Determine the [X, Y] coordinate at the center of the cell enclosing the given text.  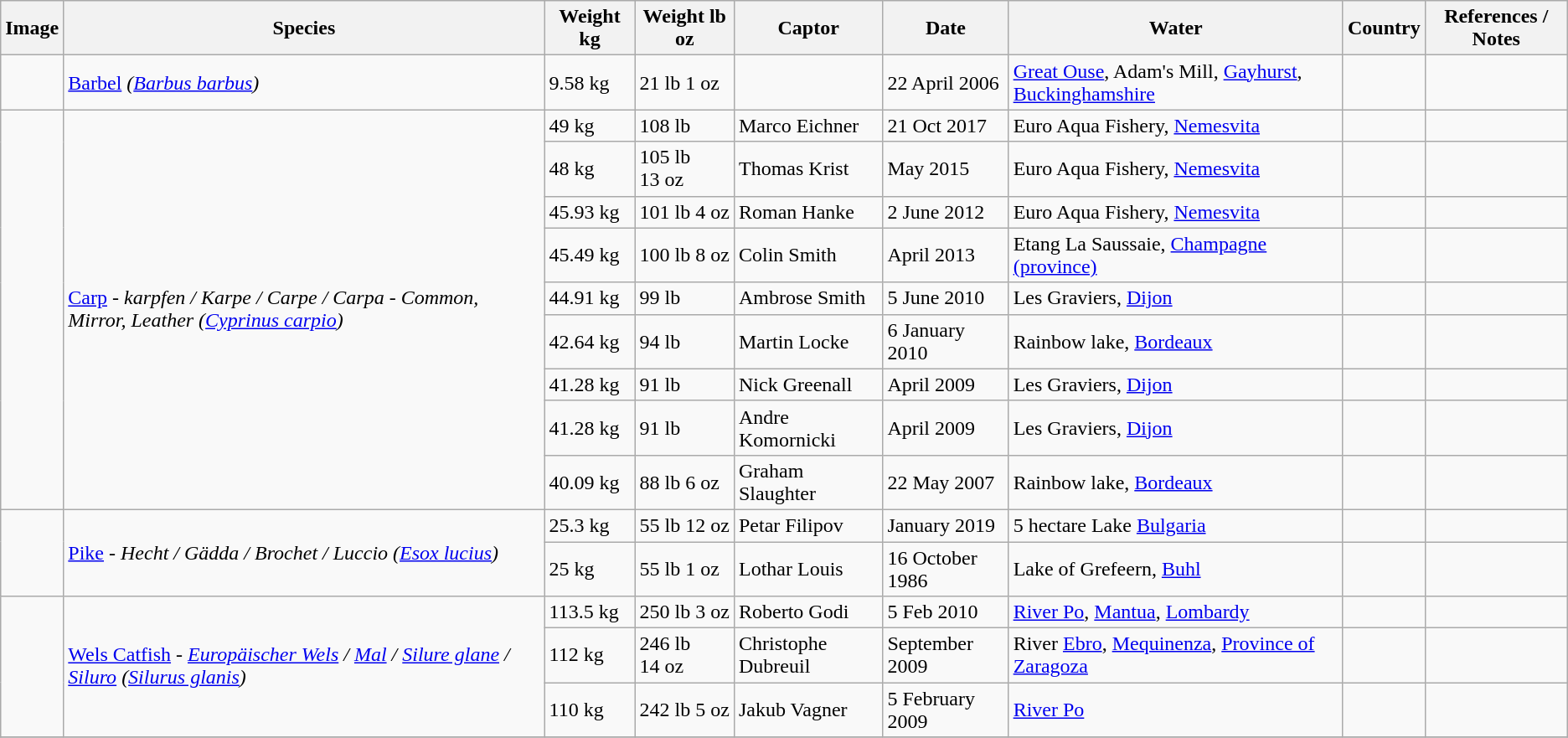
100 lb 8 oz [684, 255]
Graham Slaughter [807, 483]
Carp - karpfen / Karpe / Carpe / Carpa - Common, Mirror, Leather (Cyprinus carpio) [304, 310]
113.5 kg [590, 612]
5 hectare Lake Bulgaria [1176, 525]
Jakub Vagner [807, 710]
5 Feb 2010 [946, 612]
Christophe Dubreuil [807, 655]
25 kg [590, 568]
Thomas Krist [807, 169]
88 lb 6 oz [684, 483]
Water [1176, 28]
42.64 kg [590, 342]
Marco Eichner [807, 126]
Barbel (Barbus barbus) [304, 82]
16 October 1986 [946, 568]
Image [32, 28]
April 2013 [946, 255]
9.58 kg [590, 82]
55 lb 12 oz [684, 525]
Lothar Louis [807, 568]
Species [304, 28]
48 kg [590, 169]
Great Ouse, Adam's Mill, Gayhurst, Buckinghamshire [1176, 82]
22 April 2006 [946, 82]
242 lb 5 oz [684, 710]
108 lb [684, 126]
101 lb 4 oz [684, 212]
45.49 kg [590, 255]
6 January 2010 [946, 342]
September 2009 [946, 655]
22 May 2007 [946, 483]
Country [1384, 28]
25.3 kg [590, 525]
Pike - Hecht / Gädda / Brochet / Luccio (Esox lucius) [304, 553]
110 kg [590, 710]
99 lb [684, 298]
2 June 2012 [946, 212]
Captor [807, 28]
Ambrose Smith [807, 298]
94 lb [684, 342]
River Po [1176, 710]
Roberto Godi [807, 612]
River Ebro, Mequinenza, Province of Zaragoza [1176, 655]
105 lb 13 oz [684, 169]
45.93 kg [590, 212]
January 2019 [946, 525]
5 February 2009 [946, 710]
Nick Greenall [807, 384]
21 Oct 2017 [946, 126]
40.09 kg [590, 483]
Petar Filipov [807, 525]
Wels Catfish - Europäischer Wels / Mal / Silure glane / Siluro (Silurus glanis) [304, 667]
250 lb 3 oz [684, 612]
Roman Hanke [807, 212]
Martin Locke [807, 342]
112 kg [590, 655]
May 2015 [946, 169]
Colin Smith [807, 255]
55 lb 1 oz [684, 568]
246 lb 14 oz [684, 655]
49 kg [590, 126]
Weight kg [590, 28]
5 June 2010 [946, 298]
21 lb 1 oz [684, 82]
Etang La Saussaie, Champagne (province) [1176, 255]
44.91 kg [590, 298]
River Po, Mantua, Lombardy [1176, 612]
Date [946, 28]
Lake of Grefeern, Buhl [1176, 568]
Andre Komornicki [807, 427]
Weight lb oz [684, 28]
References / Notes [1496, 28]
